Return the [x, y] coordinate for the center point of the cell that contains the specified text.  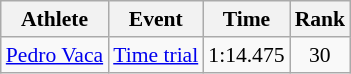
Time [246, 19]
Rank [320, 19]
30 [320, 55]
Pedro Vaca [54, 55]
Athlete [54, 19]
1:14.475 [246, 55]
Time trial [156, 55]
Event [156, 19]
